Detect which cell encompasses the target text, then output its [x, y] center coordinate. 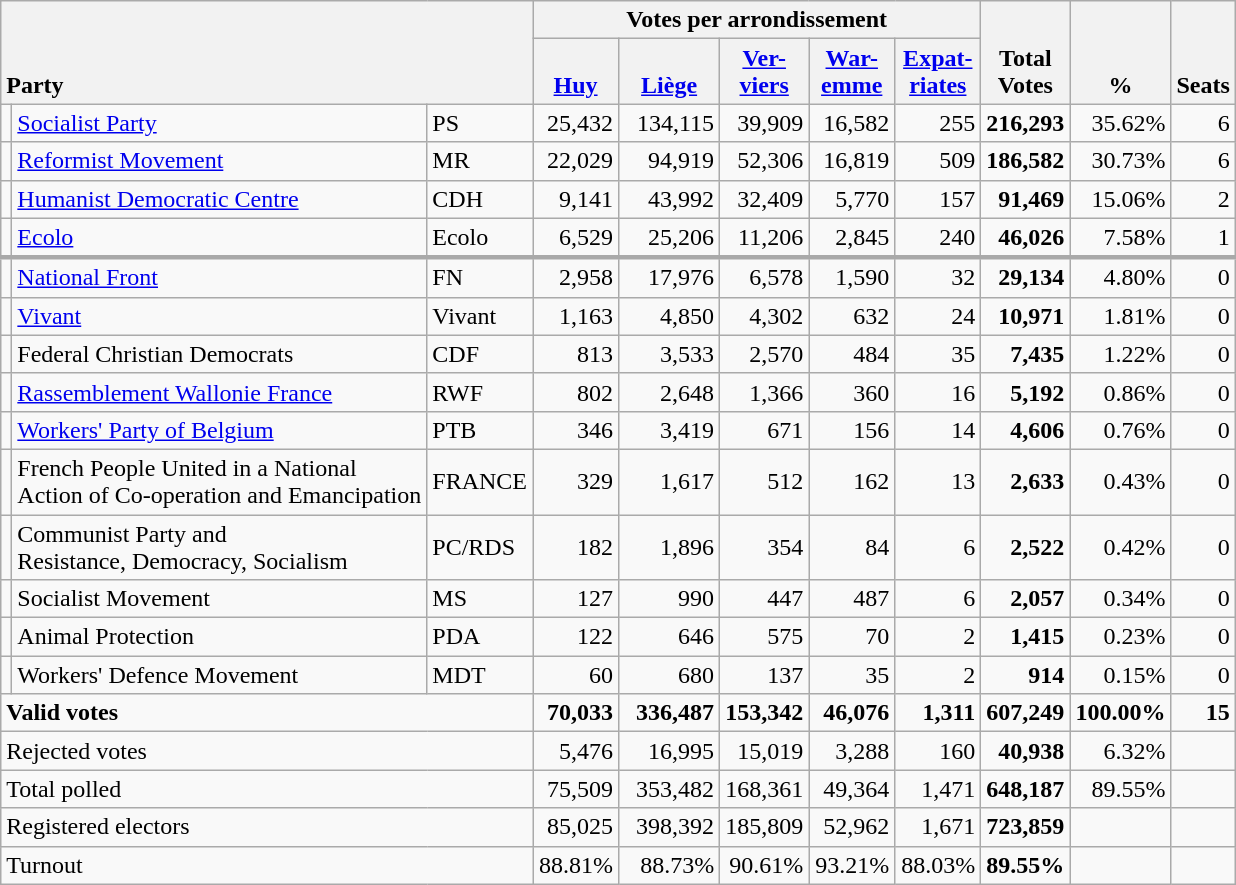
1,163 [576, 316]
6,578 [764, 278]
Rassemblement Wallonie France [220, 392]
360 [852, 392]
15 [1203, 713]
7,435 [1026, 354]
17,976 [670, 278]
5,770 [852, 199]
487 [852, 599]
35.62% [1120, 123]
91,469 [1026, 199]
16,819 [852, 161]
Ver- viers [764, 72]
3,288 [852, 751]
575 [764, 637]
Socialist Party [220, 123]
5,476 [576, 751]
4,606 [1026, 430]
160 [938, 751]
16 [938, 392]
52,306 [764, 161]
1 [1203, 238]
1.22% [1120, 354]
Total Votes [1026, 52]
70 [852, 637]
FN [480, 278]
646 [670, 637]
1,590 [852, 278]
813 [576, 354]
6,529 [576, 238]
French People United in a NationalAction of Co-operation and Emancipation [220, 482]
137 [764, 675]
3,419 [670, 430]
88.81% [576, 865]
MS [480, 599]
0.23% [1120, 637]
46,026 [1026, 238]
648,187 [1026, 789]
4.80% [1120, 278]
2,845 [852, 238]
607,249 [1026, 713]
723,859 [1026, 827]
Seats [1203, 52]
2,522 [1026, 546]
990 [670, 599]
15.06% [1120, 199]
15,019 [764, 751]
0.43% [1120, 482]
168,361 [764, 789]
329 [576, 482]
671 [764, 430]
13 [938, 482]
49,364 [852, 789]
30.73% [1120, 161]
2,057 [1026, 599]
Liège [670, 72]
16,995 [670, 751]
84 [852, 546]
509 [938, 161]
353,482 [670, 789]
Total polled [267, 789]
Communist Party andResistance, Democracy, Socialism [220, 546]
3,533 [670, 354]
346 [576, 430]
88.03% [938, 865]
MDT [480, 675]
127 [576, 599]
Valid votes [267, 713]
Expat- riates [938, 72]
2,633 [1026, 482]
1,366 [764, 392]
1,617 [670, 482]
7.58% [1120, 238]
255 [938, 123]
186,582 [1026, 161]
0.34% [1120, 599]
1,671 [938, 827]
War- emme [852, 72]
157 [938, 199]
PTB [480, 430]
Turnout [267, 865]
0.42% [1120, 546]
398,392 [670, 827]
680 [670, 675]
PDA [480, 637]
43,992 [670, 199]
14 [938, 430]
25,206 [670, 238]
6.32% [1120, 751]
182 [576, 546]
CDF [480, 354]
National Front [220, 278]
29,134 [1026, 278]
24 [938, 316]
1,896 [670, 546]
40,938 [1026, 751]
4,302 [764, 316]
5,192 [1026, 392]
PS [480, 123]
1.81% [1120, 316]
75,509 [576, 789]
10,971 [1026, 316]
336,487 [670, 713]
0.15% [1120, 675]
512 [764, 482]
4,850 [670, 316]
Votes per arrondissement [757, 20]
2,570 [764, 354]
32,409 [764, 199]
2,648 [670, 392]
52,962 [852, 827]
MR [480, 161]
16,582 [852, 123]
FRANCE [480, 482]
484 [852, 354]
85,025 [576, 827]
93.21% [852, 865]
Animal Protection [220, 637]
185,809 [764, 827]
32 [938, 278]
914 [1026, 675]
46,076 [852, 713]
94,919 [670, 161]
156 [852, 430]
CDH [480, 199]
11,206 [764, 238]
39,909 [764, 123]
Rejected votes [267, 751]
Huy [576, 72]
Humanist Democratic Centre [220, 199]
Workers' Defence Movement [220, 675]
PC/RDS [480, 546]
240 [938, 238]
162 [852, 482]
88.73% [670, 865]
1,311 [938, 713]
Party [267, 52]
1,415 [1026, 637]
Socialist Movement [220, 599]
802 [576, 392]
Workers' Party of Belgium [220, 430]
90.61% [764, 865]
Registered electors [267, 827]
Reformist Movement [220, 161]
0.86% [1120, 392]
100.00% [1120, 713]
Federal Christian Democrats [220, 354]
% [1120, 52]
60 [576, 675]
122 [576, 637]
216,293 [1026, 123]
2,958 [576, 278]
70,033 [576, 713]
0.76% [1120, 430]
632 [852, 316]
153,342 [764, 713]
354 [764, 546]
447 [764, 599]
25,432 [576, 123]
134,115 [670, 123]
RWF [480, 392]
1,471 [938, 789]
9,141 [576, 199]
22,029 [576, 161]
